Extract the (x, y) coordinate from the center of the cell holding the provided text.  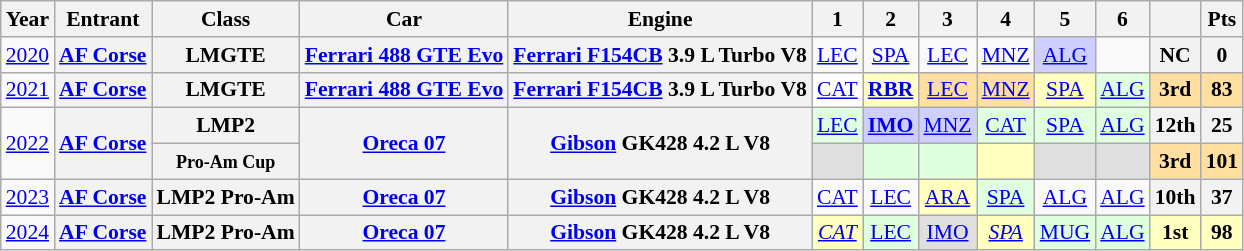
MUG (1066, 233)
RBR (891, 90)
Entrant (102, 19)
3 (947, 19)
0 (1222, 55)
1 (838, 19)
Year (28, 19)
10th (1176, 197)
37 (1222, 197)
NC (1176, 55)
5 (1066, 19)
6 (1122, 19)
Pro-Am Cup (226, 162)
98 (1222, 233)
2023 (28, 197)
2022 (28, 144)
4 (1006, 19)
Pts (1222, 19)
101 (1222, 162)
Engine (660, 19)
1st (1176, 233)
Class (226, 19)
2024 (28, 233)
2020 (28, 55)
12th (1176, 126)
2021 (28, 90)
25 (1222, 126)
2 (891, 19)
ARA (947, 197)
Car (404, 19)
LMP2 (226, 126)
83 (1222, 90)
